Return (x, y) of the center of cell containing provided text 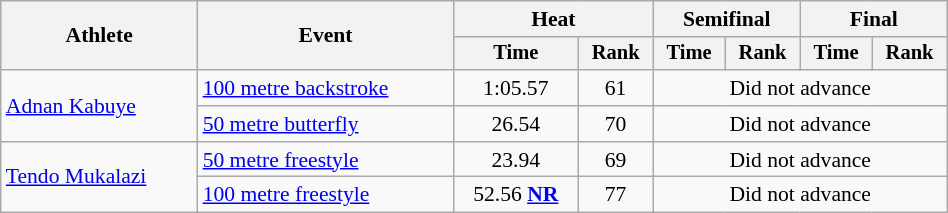
23.94 (516, 160)
69 (616, 160)
Event (326, 36)
26.54 (516, 124)
61 (616, 88)
Athlete (100, 36)
52.56 NR (516, 195)
1:05.57 (516, 88)
100 metre backstroke (326, 88)
77 (616, 195)
100 metre freestyle (326, 195)
Heat (554, 19)
Tendo Mukalazi (100, 178)
50 metre freestyle (326, 160)
70 (616, 124)
50 metre butterfly (326, 124)
Adnan Kabuye (100, 106)
Semifinal (726, 19)
Final (874, 19)
